Extract the (x, y) coordinate from the center of the cell holding the provided text.  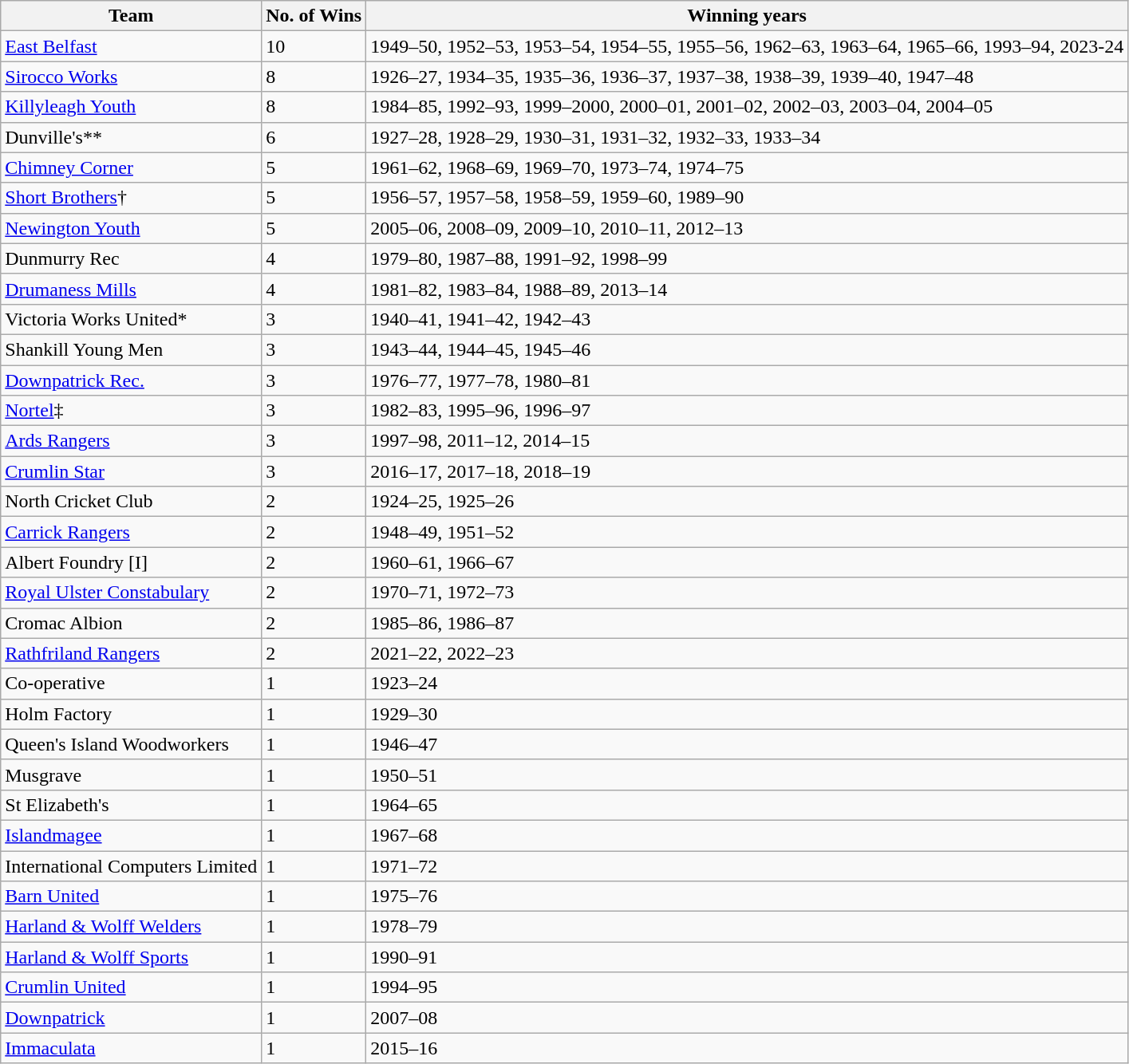
6 (314, 137)
Newington Youth (131, 228)
Dunville's** (131, 137)
1943–44, 1944–45, 1945–46 (747, 349)
1946–47 (747, 744)
Team (131, 16)
1970–71, 1972–73 (747, 593)
1940–41, 1941–42, 1942–43 (747, 319)
Downpatrick (131, 1018)
Drumaness Mills (131, 289)
Shankill Young Men (131, 349)
Rathfriland Rangers (131, 653)
Crumlin Star (131, 471)
1982–83, 1995–96, 1996–97 (747, 411)
East Belfast (131, 46)
Nortel‡ (131, 411)
Killyleagh Youth (131, 107)
Sirocco Works (131, 77)
1926–27, 1934–35, 1935–36, 1936–37, 1937–38, 1938–39, 1939–40, 1947–48 (747, 77)
1923–24 (747, 684)
1979–80, 1987–88, 1991–92, 1998–99 (747, 258)
1976–77, 1977–78, 1980–81 (747, 380)
1975–76 (747, 897)
North Cricket Club (131, 502)
2021–22, 2022–23 (747, 653)
Queen's Island Woodworkers (131, 744)
1967–68 (747, 835)
1927–28, 1928–29, 1930–31, 1931–32, 1932–33, 1933–34 (747, 137)
Winning years (747, 16)
Victoria Works United* (131, 319)
10 (314, 46)
Chimney Corner (131, 167)
1971–72 (747, 865)
1961–62, 1968–69, 1969–70, 1973–74, 1974–75 (747, 167)
1978–79 (747, 927)
Islandmagee (131, 835)
Barn United (131, 897)
1981–82, 1983–84, 1988–89, 2013–14 (747, 289)
No. of Wins (314, 16)
2007–08 (747, 1018)
1990–91 (747, 957)
1994–95 (747, 987)
Co-operative (131, 684)
1956–57, 1957–58, 1958–59, 1959–60, 1989–90 (747, 198)
1984–85, 1992–93, 1999–2000, 2000–01, 2001–02, 2002–03, 2003–04, 2004–05 (747, 107)
1985–86, 1986–87 (747, 623)
1949–50, 1952–53, 1953–54, 1954–55, 1955–56, 1962–63, 1963–64, 1965–66, 1993–94, 2023-24 (747, 46)
Royal Ulster Constabulary (131, 593)
1948–49, 1951–52 (747, 532)
1929–30 (747, 714)
1924–25, 1925–26 (747, 502)
Musgrave (131, 774)
2015–16 (747, 1048)
Immaculata (131, 1048)
Cromac Albion (131, 623)
Crumlin United (131, 987)
Ards Rangers (131, 441)
1964–65 (747, 805)
Short Brothers† (131, 198)
International Computers Limited (131, 865)
2016–17, 2017–18, 2018–19 (747, 471)
St Elizabeth's (131, 805)
Holm Factory (131, 714)
1997–98, 2011–12, 2014–15 (747, 441)
2005–06, 2008–09, 2009–10, 2010–11, 2012–13 (747, 228)
Albert Foundry [I] (131, 562)
Harland & Wolff Welders (131, 927)
1950–51 (747, 774)
Carrick Rangers (131, 532)
Harland & Wolff Sports (131, 957)
Downpatrick Rec. (131, 380)
1960–61, 1966–67 (747, 562)
Dunmurry Rec (131, 258)
